From the cell containing the given text, extract its center point as (X, Y) coordinate. 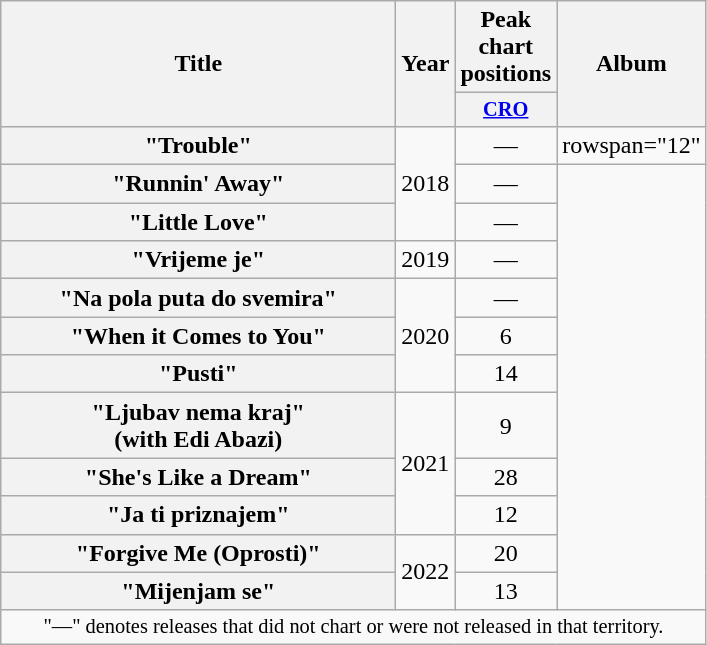
9 (506, 426)
13 (506, 591)
"Na pola puta do svemira" (198, 298)
CRO (506, 110)
2019 (426, 260)
"Ja ti priznajem" (198, 515)
"Vrijeme je" (198, 260)
"Ljubav nema kraj"(with Edi Abazi) (198, 426)
2018 (426, 183)
2022 (426, 572)
12 (506, 515)
14 (506, 374)
20 (506, 553)
"Little Love" (198, 222)
"Trouble" (198, 145)
Year (426, 64)
"Pusti" (198, 374)
Album (632, 64)
"When it Comes to You" (198, 336)
"She's Like a Dream" (198, 477)
"Mijenjam se" (198, 591)
6 (506, 336)
2021 (426, 464)
Peak chart positions (506, 47)
Title (198, 64)
28 (506, 477)
2020 (426, 336)
"Runnin' Away" (198, 184)
"Forgive Me (Oprosti)" (198, 553)
"—" denotes releases that did not chart or were not released in that territory. (354, 627)
rowspan="12" (632, 145)
